Identify which cell holds the provided text, then report its [x, y] central coordinate. 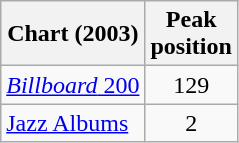
129 [191, 85]
Peakposition [191, 34]
Chart (2003) [73, 34]
Billboard 200 [73, 85]
Jazz Albums [73, 123]
2 [191, 123]
